Return the (X, Y) coordinate for the center point of the cell that contains the specified text.  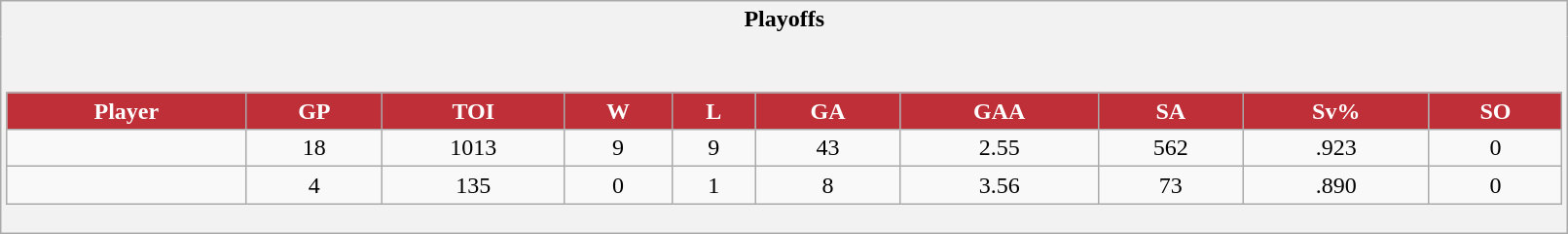
2.55 (1000, 148)
GP (314, 111)
W (619, 111)
1013 (473, 148)
562 (1170, 148)
4 (314, 185)
GA (827, 111)
1 (714, 185)
GAA (1000, 111)
Player GP TOI W L GA GAA SA Sv% SO 18 1013 9 9 43 2.55 562 .923 0 4 135 0 1 8 3.56 73 .890 0 (784, 135)
73 (1170, 185)
43 (827, 148)
18 (314, 148)
3.56 (1000, 185)
Sv% (1335, 111)
L (714, 111)
8 (827, 185)
SA (1170, 111)
SO (1495, 111)
135 (473, 185)
.923 (1335, 148)
TOI (473, 111)
Player (127, 111)
Playoffs (784, 19)
.890 (1335, 185)
